Detect which cell encompasses the target text, then output its [x, y] center coordinate. 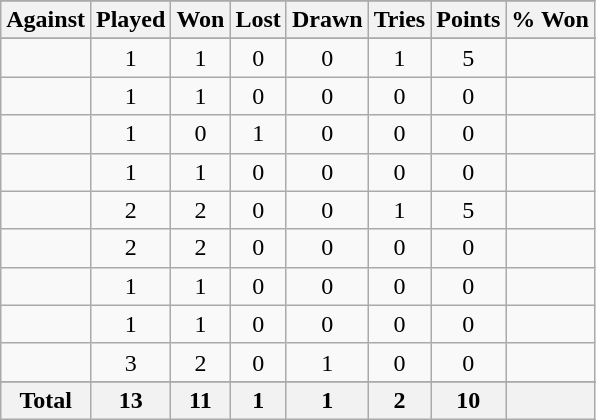
Played [130, 20]
Points [468, 20]
% Won [550, 20]
11 [200, 400]
3 [130, 362]
Lost [258, 20]
13 [130, 400]
Won [200, 20]
Drawn [327, 20]
Total [46, 400]
Tries [400, 20]
Against [46, 20]
10 [468, 400]
